Detect which cell encompasses the target text, then output its [x, y] center coordinate. 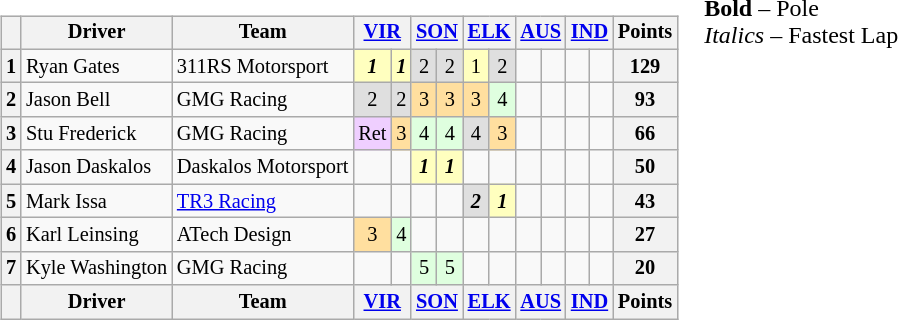
20 [645, 268]
Ryan Gates [96, 66]
50 [645, 167]
Daskalos Motorsport [262, 167]
27 [645, 235]
66 [645, 134]
Stu Frederick [96, 134]
Karl Leinsing [96, 235]
Jason Daskalos [96, 167]
43 [645, 201]
Ret [372, 134]
Kyle Washington [96, 268]
129 [645, 66]
93 [645, 100]
311RS Motorsport [262, 66]
Mark Issa [96, 201]
ATech Design [262, 235]
6 [11, 235]
7 [11, 268]
Jason Bell [96, 100]
TR3 Racing [262, 201]
